Output the (X, Y) coordinate of the center of the cell containing the given text.  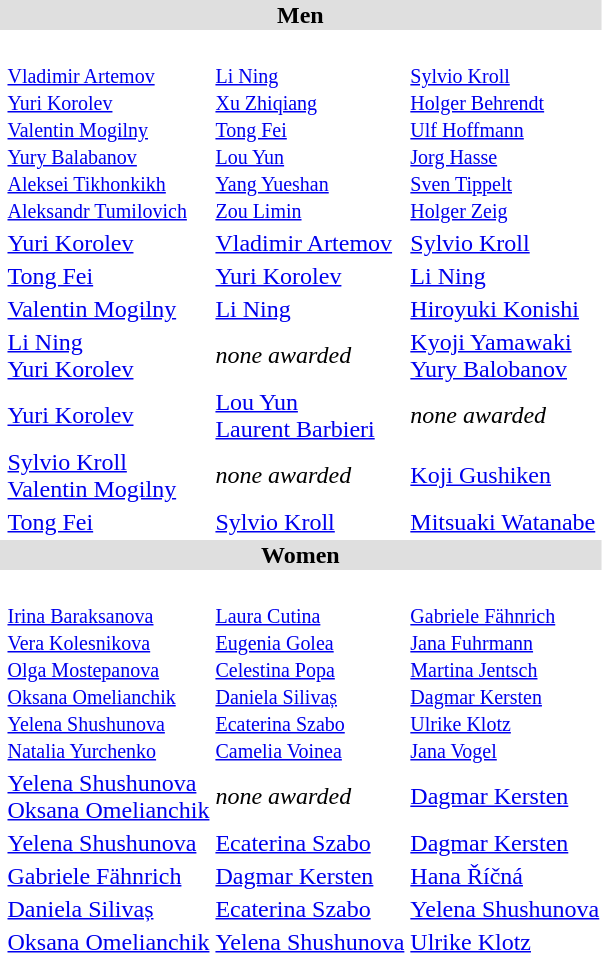
Li NingXu ZhiqiangTong FeiLou YunYang YueshanZou Limin (310, 129)
Gabriele FähnrichJana FuhrmannMartina JentschDagmar KerstenUlrike KlotzJana Vogel (505, 669)
Vladimir Artemov (310, 243)
Sylvio KrollHolger BehrendtUlf HoffmannJorg HasseSven TippeltHolger Zeig (505, 129)
Koji Gushiken (505, 476)
Laura CutinaEugenia GoleaCelestina PopaDaniela SilivașEcaterina SzaboCamelia Voinea (310, 669)
Hiroyuki Konishi (505, 309)
Hana Říčná (505, 876)
Li Ning Yuri Korolev (108, 356)
Men (300, 15)
Sylvio Kroll Valentin Mogilny (108, 476)
Vladimir ArtemovYuri KorolevValentin MogilnyYury BalabanovAleksei TikhonkikhAleksandr Tumilovich (108, 129)
Gabriele Fähnrich (108, 876)
Lou Yun Laurent Barbieri (310, 416)
Valentin Mogilny (108, 309)
Irina BaraksanovaVera KolesnikovaOlga MostepanovaOksana OmelianchikYelena ShushunovaNatalia Yurchenko (108, 669)
Women (300, 555)
Daniela Silivaș (108, 909)
Yelena Shushunova Oksana Omelianchik (108, 796)
Mitsuaki Watanabe (505, 522)
Kyoji Yamawaki Yury Balobanov (505, 356)
